For the text-containing cell, return its midpoint in (X, Y) coordinate format. 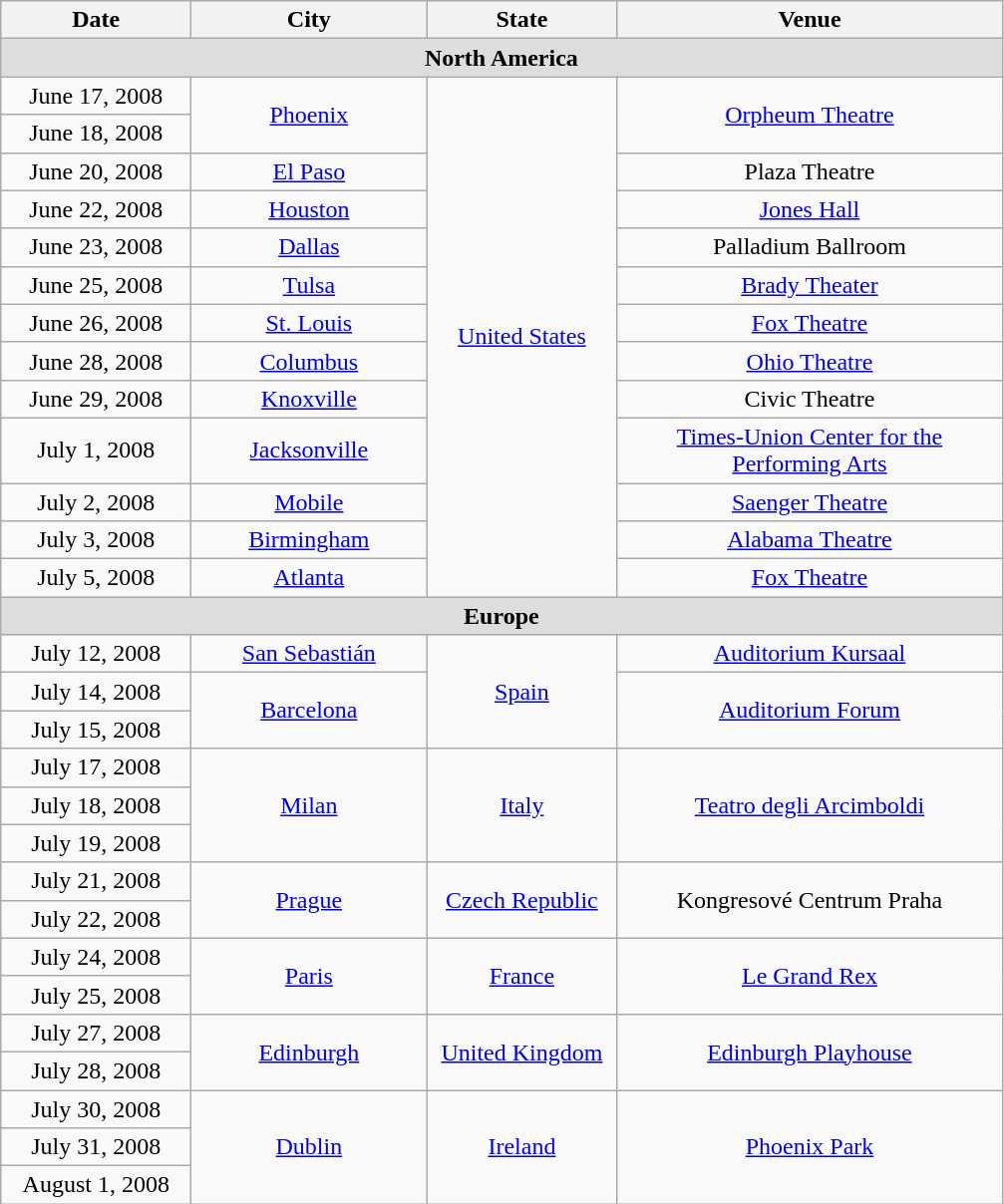
July 28, 2008 (96, 1070)
July 24, 2008 (96, 957)
Plaza Theatre (810, 171)
July 25, 2008 (96, 995)
Phoenix Park (810, 1147)
July 18, 2008 (96, 805)
City (309, 20)
Times-Union Center for the Performing Arts (810, 451)
June 17, 2008 (96, 96)
July 15, 2008 (96, 730)
Mobile (309, 501)
Auditorium Kursaal (810, 654)
Date (96, 20)
Venue (810, 20)
Jones Hall (810, 209)
Italy (522, 805)
Palladium Ballroom (810, 247)
June 25, 2008 (96, 285)
June 28, 2008 (96, 361)
June 23, 2008 (96, 247)
Paris (309, 976)
Birmingham (309, 540)
July 3, 2008 (96, 540)
Knoxville (309, 399)
Ohio Theatre (810, 361)
Prague (309, 900)
Jacksonville (309, 451)
France (522, 976)
July 5, 2008 (96, 578)
Edinburgh (309, 1052)
Auditorium Forum (810, 711)
June 26, 2008 (96, 323)
July 14, 2008 (96, 692)
Brady Theater (810, 285)
United States (522, 337)
July 27, 2008 (96, 1033)
Dallas (309, 247)
Phoenix (309, 115)
El Paso (309, 171)
Kongresové Centrum Praha (810, 900)
June 29, 2008 (96, 399)
Civic Theatre (810, 399)
Edinburgh Playhouse (810, 1052)
Spain (522, 692)
Europe (502, 616)
June 20, 2008 (96, 171)
North America (502, 58)
July 2, 2008 (96, 501)
July 12, 2008 (96, 654)
Ireland (522, 1147)
June 22, 2008 (96, 209)
Orpheum Theatre (810, 115)
St. Louis (309, 323)
State (522, 20)
Czech Republic (522, 900)
Atlanta (309, 578)
August 1, 2008 (96, 1185)
July 1, 2008 (96, 451)
June 18, 2008 (96, 134)
July 17, 2008 (96, 767)
Le Grand Rex (810, 976)
July 21, 2008 (96, 881)
San Sebastián (309, 654)
Barcelona (309, 711)
Alabama Theatre (810, 540)
United Kingdom (522, 1052)
Tulsa (309, 285)
Houston (309, 209)
Saenger Theatre (810, 501)
July 19, 2008 (96, 843)
Milan (309, 805)
July 31, 2008 (96, 1147)
July 30, 2008 (96, 1109)
Dublin (309, 1147)
July 22, 2008 (96, 919)
Teatro degli Arcimboldi (810, 805)
Columbus (309, 361)
